Scan for the cell matching the given text and deliver its [x, y] coordinate at center. 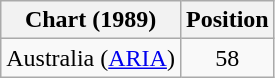
Chart (1989) [91, 20]
Position [227, 20]
58 [227, 58]
Australia (ARIA) [91, 58]
